Provide the (x, y) coordinate of the cell's center where the given text is located.  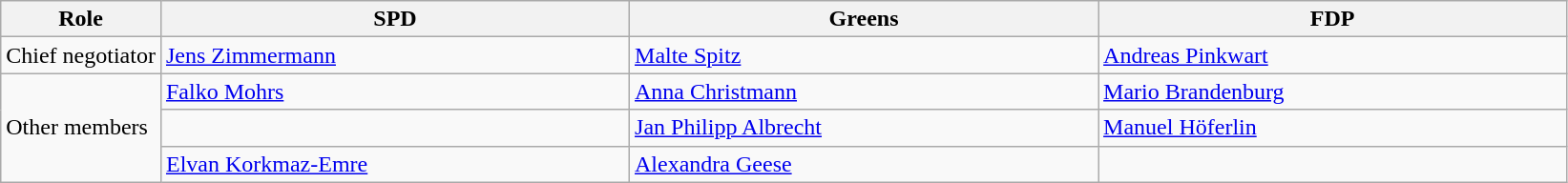
FDP (1332, 19)
Chief negotiator (81, 55)
Jan Philipp Albrecht (865, 128)
Malte Spitz (865, 55)
Greens (865, 19)
Andreas Pinkwart (1332, 55)
Mario Brandenburg (1332, 91)
SPD (395, 19)
Anna Christmann (865, 91)
Falko Mohrs (395, 91)
Other members (81, 128)
Manuel Höferlin (1332, 128)
Alexandra Geese (865, 164)
Elvan Korkmaz-Emre (395, 164)
Jens Zimmermann (395, 55)
Role (81, 19)
